Return (x, y) of the center of cell containing provided text 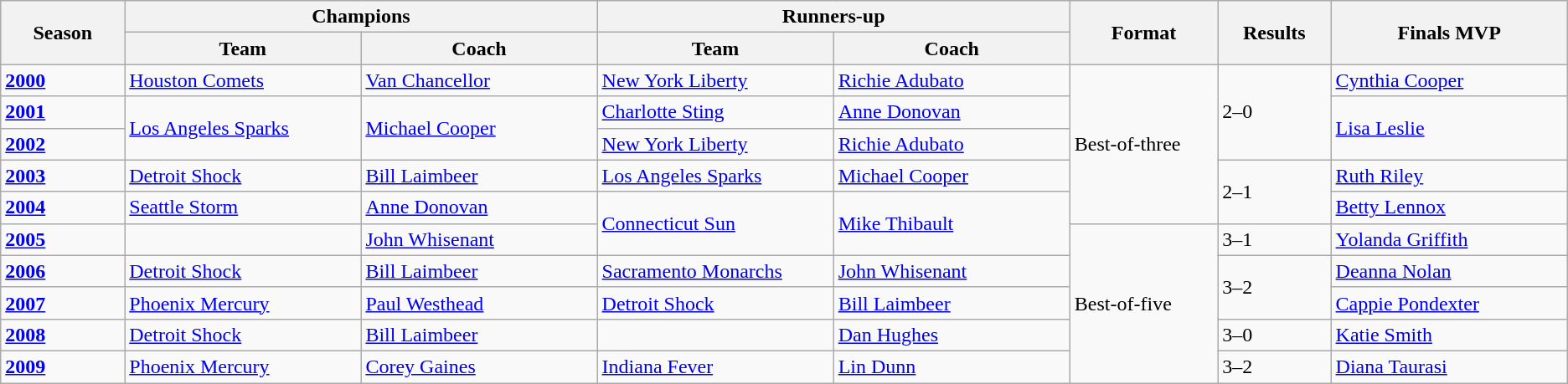
Format (1143, 33)
Paul Westhead (479, 303)
Best-of-five (1143, 303)
Indiana Fever (715, 366)
3–0 (1275, 335)
Yolanda Griffith (1449, 239)
Diana Taurasi (1449, 366)
Results (1275, 33)
2–1 (1275, 192)
Seattle Storm (243, 207)
2004 (63, 207)
Katie Smith (1449, 335)
Corey Gaines (479, 366)
Champions (361, 17)
Season (63, 33)
Charlotte Sting (715, 112)
Van Chancellor (479, 80)
2009 (63, 366)
2007 (63, 303)
2008 (63, 335)
2001 (63, 112)
Connecticut Sun (715, 223)
2000 (63, 80)
2003 (63, 176)
Houston Comets (243, 80)
Cappie Pondexter (1449, 303)
2002 (63, 144)
Deanna Nolan (1449, 271)
2006 (63, 271)
2005 (63, 239)
Betty Lennox (1449, 207)
2–0 (1275, 112)
Ruth Riley (1449, 176)
Lisa Leslie (1449, 128)
Lin Dunn (952, 366)
Dan Hughes (952, 335)
Cynthia Cooper (1449, 80)
Runners-up (833, 17)
Sacramento Monarchs (715, 271)
Finals MVP (1449, 33)
Mike Thibault (952, 223)
3–1 (1275, 239)
Best-of-three (1143, 144)
